Scan for the cell matching the given text and deliver its [X, Y] coordinate at center. 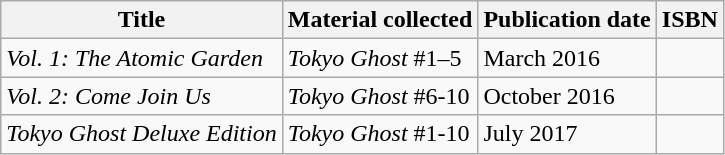
Tokyo Ghost Deluxe Edition [142, 134]
Tokyo Ghost #1-10 [380, 134]
Publication date [567, 20]
October 2016 [567, 96]
ISBN [690, 20]
March 2016 [567, 58]
Title [142, 20]
Vol. 1: The Atomic Garden [142, 58]
Tokyo Ghost #6-10 [380, 96]
Material collected [380, 20]
Vol. 2: Come Join Us [142, 96]
July 2017 [567, 134]
Tokyo Ghost #1–5 [380, 58]
